Identify which cell holds the provided text, then report its (X, Y) central coordinate. 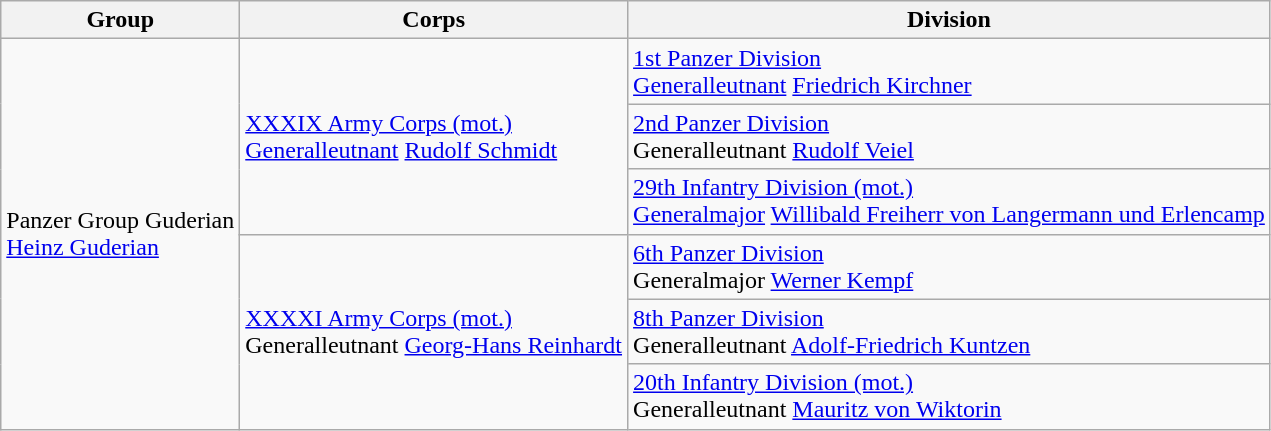
Panzer Group Guderian Heinz Guderian (120, 234)
XXXXI Army Corps (mot.)Generalleutnant Georg-Hans Reinhardt (434, 332)
Division (950, 20)
Corps (434, 20)
20th Infantry Division (mot.)Generalleutnant Mauritz von Wiktorin (950, 396)
2nd Panzer DivisionGeneralleutnant Rudolf Veiel (950, 136)
8th Panzer DivisionGeneralleutnant Adolf-Friedrich Kuntzen (950, 332)
Group (120, 20)
1st Panzer DivisionGeneralleutnant Friedrich Kirchner (950, 72)
29th Infantry Division (mot.)Generalmajor Willibald Freiherr von Langermann und Erlencamp (950, 202)
XXXIX Army Corps (mot.)Generalleutnant Rudolf Schmidt (434, 136)
6th Panzer DivisionGeneralmajor Werner Kempf (950, 266)
